Output the (x, y) coordinate of the center of the cell containing the given text.  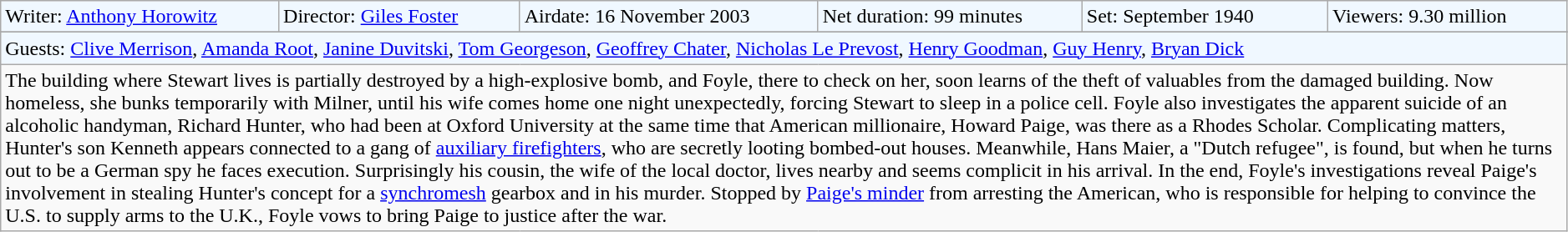
Airdate: 16 November 2003 (668, 17)
Director: Giles Foster (399, 17)
Guests: Clive Merrison, Amanda Root, Janine Duvitski, Tom Georgeson, Geoffrey Chater, Nicholas Le Prevost, Henry Goodman, Guy Henry, Bryan Dick (784, 48)
Set: September 1940 (1205, 17)
Viewers: 9.30 million (1449, 17)
Writer: Anthony Horowitz (140, 17)
Net duration: 99 minutes (950, 17)
